Pinpoint the cell where the given text exists, returning its (x, y) midpoint coordinate. 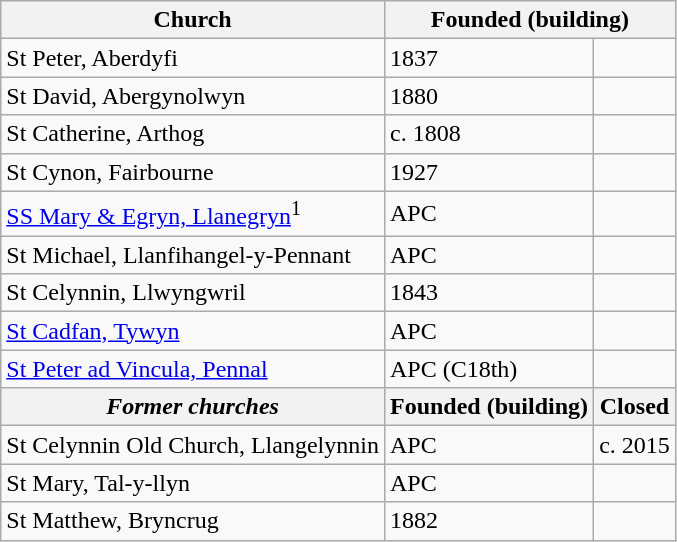
St Celynnin Old Church, Llangelynnin (193, 445)
Former churches (193, 407)
St Catherine, Arthog (193, 134)
St Cadfan, Tywyn (193, 331)
Closed (635, 407)
SS Mary & Egryn, Llanegryn1 (193, 214)
St Cynon, Fairbourne (193, 172)
1837 (488, 58)
1843 (488, 293)
St Peter ad Vincula, Pennal (193, 369)
1882 (488, 521)
1880 (488, 96)
St Matthew, Bryncrug (193, 521)
St David, Abergynolwyn (193, 96)
St Celynnin, Llwyngwril (193, 293)
c. 1808 (488, 134)
APC (C18th) (488, 369)
St Michael, Llanfihangel-y-Pennant (193, 255)
c. 2015 (635, 445)
St Mary, Tal-y-llyn (193, 483)
Church (193, 20)
St Peter, Aberdyfi (193, 58)
1927 (488, 172)
